From the cell containing the given text, extract its center point as [X, Y] coordinate. 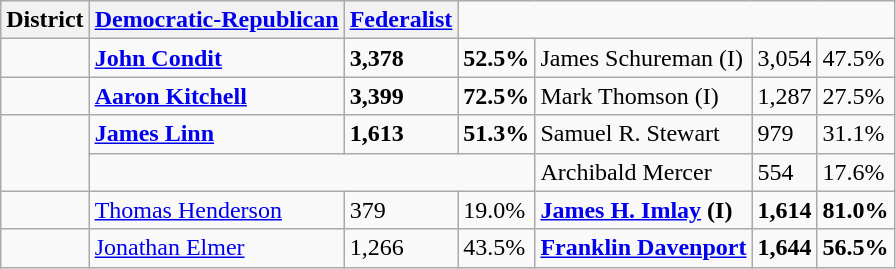
Mark Thomson (I) [644, 96]
19.0% [496, 210]
Thomas Henderson [216, 210]
1,266 [401, 248]
John Condit [216, 58]
Franklin Davenport [644, 248]
47.5% [856, 58]
3,399 [401, 96]
1,613 [401, 134]
1,287 [784, 96]
72.5% [496, 96]
1,644 [784, 248]
379 [401, 210]
James Linn [216, 134]
81.0% [856, 210]
31.1% [856, 134]
Samuel R. Stewart [644, 134]
James H. Imlay (I) [644, 210]
1,614 [784, 210]
554 [784, 172]
Aaron Kitchell [216, 96]
979 [784, 134]
Federalist [401, 20]
3,054 [784, 58]
43.5% [496, 248]
27.5% [856, 96]
52.5% [496, 58]
Archibald Mercer [644, 172]
56.5% [856, 248]
3,378 [401, 58]
Jonathan Elmer [216, 248]
Democratic-Republican [216, 20]
17.6% [856, 172]
District [45, 20]
James Schureman (I) [644, 58]
51.3% [496, 134]
